Scan for the cell matching the given text and deliver its (X, Y) coordinate at center. 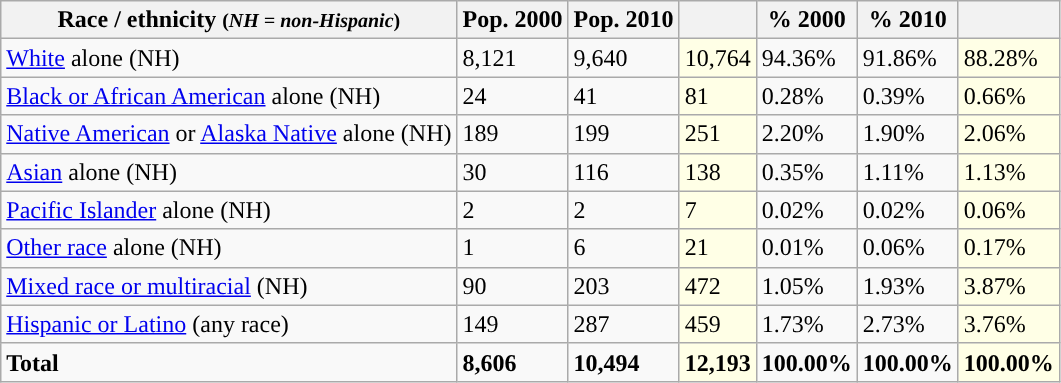
10,764 (718, 58)
8,606 (512, 362)
1 (512, 248)
2.06% (1008, 134)
189 (512, 134)
Race / ethnicity (NH = non-Hispanic) (229, 20)
0.01% (806, 248)
% 2000 (806, 20)
White alone (NH) (229, 58)
1.93% (908, 286)
138 (718, 172)
8,121 (512, 58)
Native American or Alaska Native alone (NH) (229, 134)
30 (512, 172)
90 (512, 286)
459 (718, 324)
24 (512, 96)
2.73% (908, 324)
Pop. 2000 (512, 20)
88.28% (1008, 58)
3.87% (1008, 286)
Pacific Islander alone (NH) (229, 210)
Asian alone (NH) (229, 172)
0.28% (806, 96)
203 (624, 286)
10,494 (624, 362)
7 (718, 210)
Black or African American alone (NH) (229, 96)
9,640 (624, 58)
6 (624, 248)
287 (624, 324)
1.13% (1008, 172)
1.11% (908, 172)
81 (718, 96)
Hispanic or Latino (any race) (229, 324)
41 (624, 96)
12,193 (718, 362)
251 (718, 134)
472 (718, 286)
2.20% (806, 134)
21 (718, 248)
1.90% (908, 134)
Other race alone (NH) (229, 248)
0.66% (1008, 96)
0.39% (908, 96)
91.86% (908, 58)
3.76% (1008, 324)
1.05% (806, 286)
149 (512, 324)
Mixed race or multiracial (NH) (229, 286)
0.17% (1008, 248)
Total (229, 362)
1.73% (806, 324)
94.36% (806, 58)
Pop. 2010 (624, 20)
116 (624, 172)
199 (624, 134)
0.35% (806, 172)
% 2010 (908, 20)
